For the text-containing cell, return its midpoint in (x, y) coordinate format. 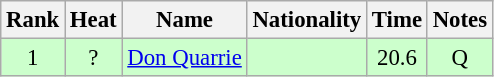
Q (460, 58)
Time (398, 20)
Rank (33, 20)
Heat (94, 20)
Don Quarrie (184, 58)
1 (33, 58)
Nationality (306, 20)
Notes (460, 20)
20.6 (398, 58)
? (94, 58)
Name (184, 20)
